Locate the cell with the specified text and output its [x, y] center coordinate. 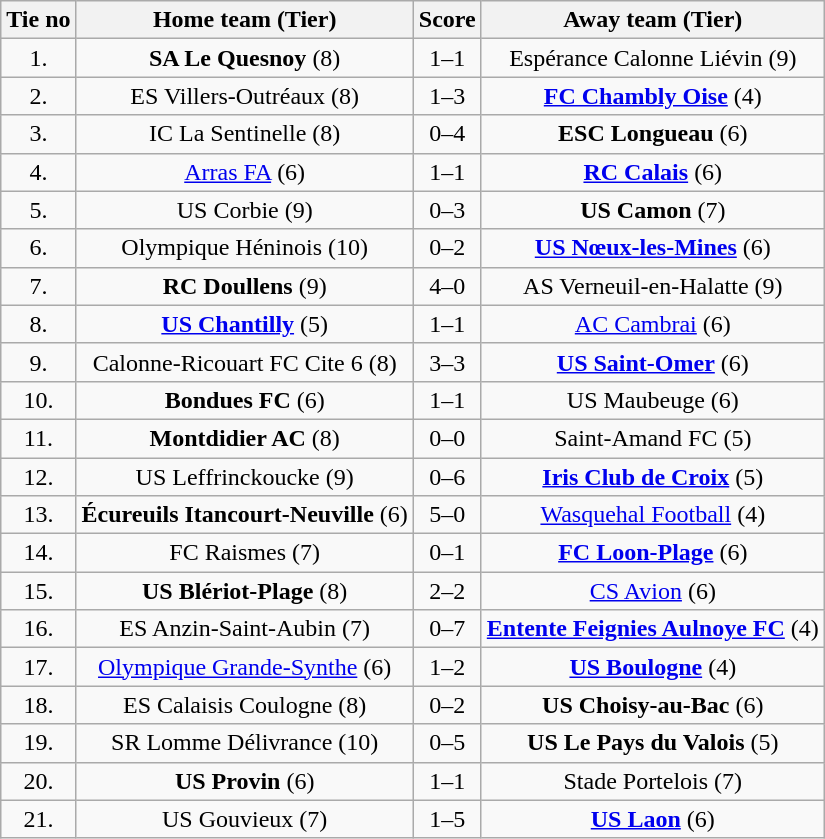
Écureuils Itancourt-Neuville (6) [244, 515]
3–3 [447, 362]
US Blériot-Plage (8) [244, 591]
8. [38, 324]
4. [38, 172]
ESC Longueau (6) [652, 134]
0–7 [447, 629]
14. [38, 553]
11. [38, 438]
18. [38, 705]
Arras FA (6) [244, 172]
US Saint-Omer (6) [652, 362]
Saint-Amand FC (5) [652, 438]
US Le Pays du Valois (5) [652, 743]
5. [38, 210]
10. [38, 400]
SA Le Quesnoy (8) [244, 58]
1–2 [447, 667]
FC Chambly Oise (4) [652, 96]
Home team (Tier) [244, 20]
7. [38, 286]
Olympique Grande-Synthe (6) [244, 667]
4–0 [447, 286]
AC Cambrai (6) [652, 324]
Espérance Calonne Liévin (9) [652, 58]
13. [38, 515]
FC Loon-Plage (6) [652, 553]
RC Doullens (9) [244, 286]
RC Calais (6) [652, 172]
0–4 [447, 134]
Iris Club de Croix (5) [652, 477]
ES Anzin-Saint-Aubin (7) [244, 629]
0–1 [447, 553]
US Chantilly (5) [244, 324]
US Boulogne (4) [652, 667]
Score [447, 20]
Away team (Tier) [652, 20]
2. [38, 96]
Tie no [38, 20]
Entente Feignies Aulnoye FC (4) [652, 629]
19. [38, 743]
0–5 [447, 743]
ES Calaisis Coulogne (8) [244, 705]
US Nœux-les-Mines (6) [652, 248]
2–2 [447, 591]
1–5 [447, 819]
15. [38, 591]
Calonne-Ricouart FC Cite 6 (8) [244, 362]
1–3 [447, 96]
US Provin (6) [244, 781]
17. [38, 667]
US Choisy-au-Bac (6) [652, 705]
21. [38, 819]
20. [38, 781]
12. [38, 477]
US Camon (7) [652, 210]
IC La Sentinelle (8) [244, 134]
CS Avion (6) [652, 591]
Stade Portelois (7) [652, 781]
9. [38, 362]
US Leffrinckoucke (9) [244, 477]
Bondues FC (6) [244, 400]
US Laon (6) [652, 819]
SR Lomme Délivrance (10) [244, 743]
5–0 [447, 515]
AS Verneuil-en-Halatte (9) [652, 286]
Olympique Héninois (10) [244, 248]
1. [38, 58]
Wasquehal Football (4) [652, 515]
3. [38, 134]
0–6 [447, 477]
ES Villers-Outréaux (8) [244, 96]
Montdidier AC (8) [244, 438]
FC Raismes (7) [244, 553]
US Gouvieux (7) [244, 819]
0–0 [447, 438]
US Maubeuge (6) [652, 400]
16. [38, 629]
6. [38, 248]
US Corbie (9) [244, 210]
0–3 [447, 210]
